For the text-containing cell, return its midpoint in [X, Y] coordinate format. 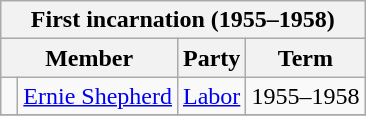
Party [211, 58]
Ernie Shepherd [98, 96]
Term [306, 58]
Member [90, 58]
First incarnation (1955–1958) [183, 20]
Labor [211, 96]
1955–1958 [306, 96]
